Pinpoint the cell where the given text exists, returning its [x, y] midpoint coordinate. 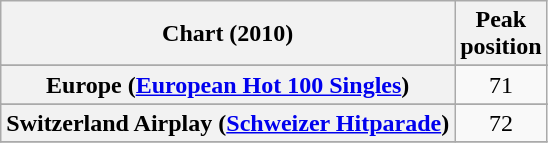
Europe (European Hot 100 Singles) [228, 85]
Chart (2010) [228, 34]
71 [501, 85]
Switzerland Airplay (Schweizer Hitparade) [228, 123]
Peakposition [501, 34]
72 [501, 123]
